Pinpoint the cell where the given text exists, returning its [X, Y] midpoint coordinate. 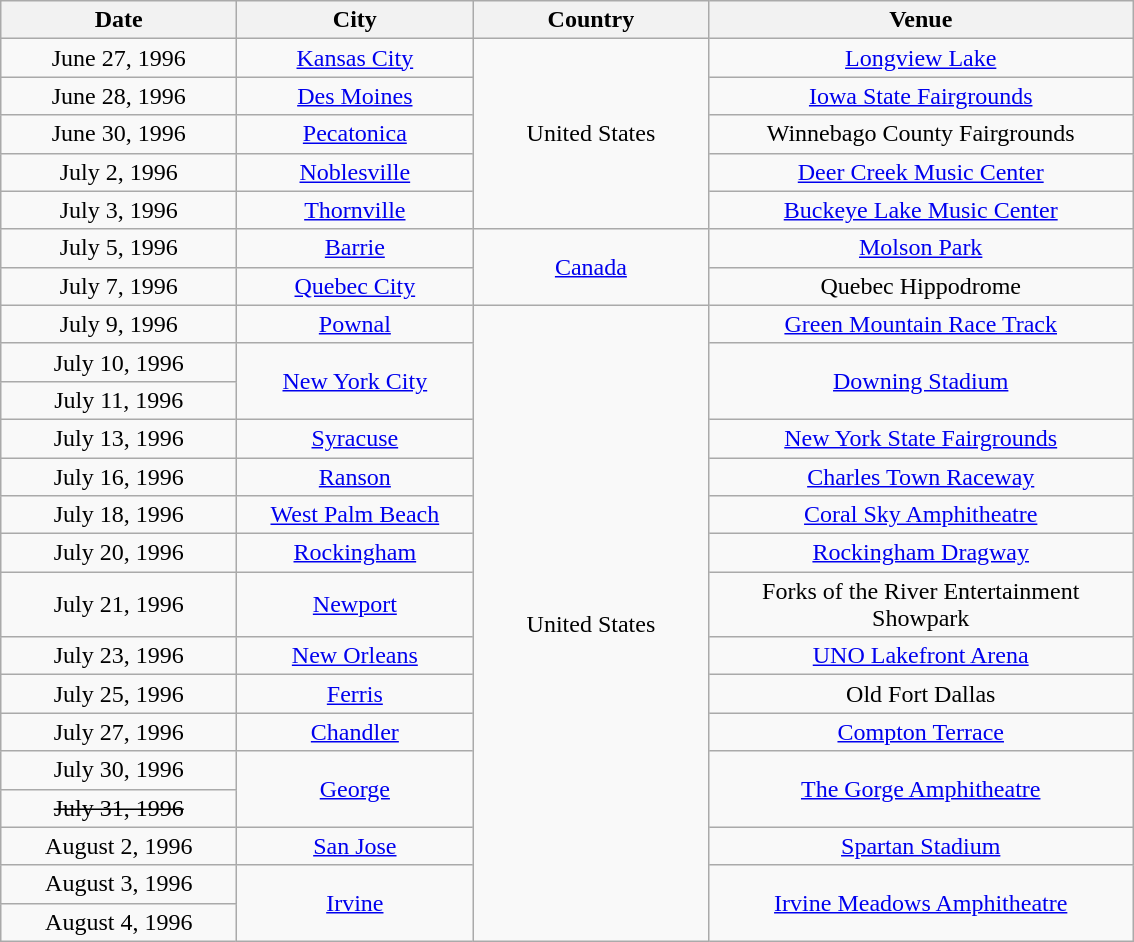
Country [591, 20]
June 27, 1996 [119, 58]
Green Mountain Race Track [921, 324]
July 7, 1996 [119, 286]
August 2, 1996 [119, 846]
July 27, 1996 [119, 732]
June 30, 1996 [119, 134]
Downing Stadium [921, 381]
Winnebago County Fairgrounds [921, 134]
New Orleans [355, 656]
Longview Lake [921, 58]
Molson Park [921, 248]
July 18, 1996 [119, 515]
Forks of the River Entertainment Showpark [921, 604]
July 2, 1996 [119, 172]
City [355, 20]
Irvine [355, 903]
August 3, 1996 [119, 884]
George [355, 789]
July 20, 1996 [119, 553]
The Gorge Amphitheatre [921, 789]
New York City [355, 381]
July 21, 1996 [119, 604]
Ranson [355, 477]
Quebec Hippodrome [921, 286]
Irvine Meadows Amphitheatre [921, 903]
Ferris [355, 694]
New York State Fairgrounds [921, 438]
Pownal [355, 324]
Thornville [355, 210]
Old Fort Dallas [921, 694]
Chandler [355, 732]
UNO Lakefront Arena [921, 656]
Deer Creek Music Center [921, 172]
July 9, 1996 [119, 324]
July 16, 1996 [119, 477]
Venue [921, 20]
Rockingham Dragway [921, 553]
Des Moines [355, 96]
Charles Town Raceway [921, 477]
July 10, 1996 [119, 362]
July 5, 1996 [119, 248]
Compton Terrace [921, 732]
Spartan Stadium [921, 846]
July 13, 1996 [119, 438]
July 25, 1996 [119, 694]
Pecatonica [355, 134]
July 3, 1996 [119, 210]
San Jose [355, 846]
Kansas City [355, 58]
Quebec City [355, 286]
July 23, 1996 [119, 656]
Newport [355, 604]
Coral Sky Amphitheatre [921, 515]
July 11, 1996 [119, 400]
Rockingham [355, 553]
West Palm Beach [355, 515]
July 30, 1996 [119, 770]
Canada [591, 267]
July 31, 1996 [119, 808]
Syracuse [355, 438]
Date [119, 20]
Noblesville [355, 172]
Barrie [355, 248]
Buckeye Lake Music Center [921, 210]
August 4, 1996 [119, 922]
June 28, 1996 [119, 96]
Iowa State Fairgrounds [921, 96]
